Provide the (X, Y) coordinate of the cell's center where the given text is located.  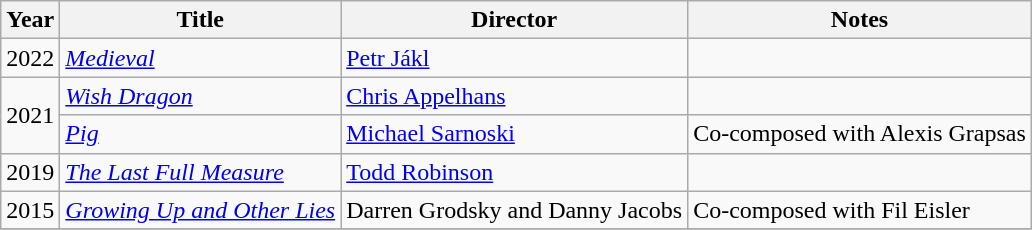
The Last Full Measure (200, 172)
Chris Appelhans (514, 96)
2021 (30, 115)
Michael Sarnoski (514, 134)
Wish Dragon (200, 96)
Co-composed with Alexis Grapsas (860, 134)
Co-composed with Fil Eisler (860, 210)
Pig (200, 134)
2019 (30, 172)
Title (200, 20)
Notes (860, 20)
Year (30, 20)
Todd Robinson (514, 172)
2022 (30, 58)
Petr Jákl (514, 58)
Medieval (200, 58)
Darren Grodsky and Danny Jacobs (514, 210)
Director (514, 20)
2015 (30, 210)
Growing Up and Other Lies (200, 210)
